Capture the cell that displays the provided text and extract its (X, Y) central coordinate. 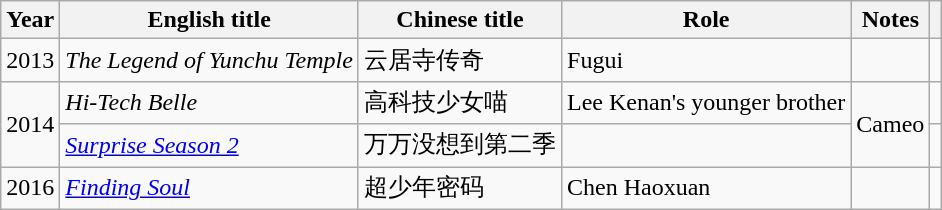
Fugui (706, 60)
Lee Kenan's younger brother (706, 102)
The Legend of Yunchu Temple (210, 60)
Notes (890, 20)
高科技少女喵 (460, 102)
云居寺传奇 (460, 60)
2013 (30, 60)
Cameo (890, 124)
Year (30, 20)
2014 (30, 124)
超少年密码 (460, 188)
Surprise Season 2 (210, 146)
Chinese title (460, 20)
2016 (30, 188)
Finding Soul (210, 188)
Hi-Tech Belle (210, 102)
English title (210, 20)
Chen Haoxuan (706, 188)
万万没想到第二季 (460, 146)
Role (706, 20)
